Detect which cell encompasses the target text, then output its [x, y] center coordinate. 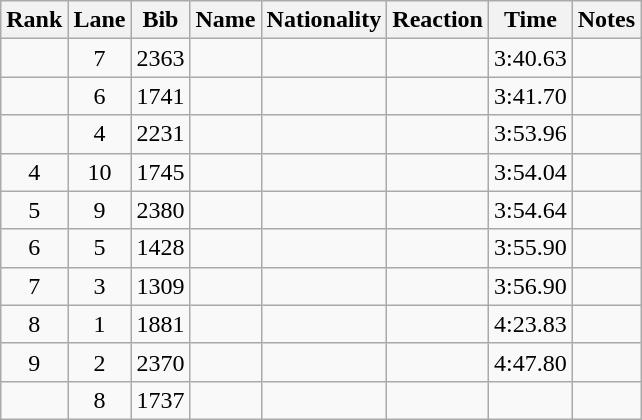
2 [100, 362]
3:54.64 [530, 210]
3 [100, 286]
4:47.80 [530, 362]
2231 [160, 134]
Bib [160, 20]
1309 [160, 286]
1 [100, 324]
Reaction [438, 20]
10 [100, 172]
3:55.90 [530, 248]
3:40.63 [530, 58]
3:41.70 [530, 96]
3:54.04 [530, 172]
2370 [160, 362]
Rank [34, 20]
2380 [160, 210]
3:53.96 [530, 134]
1881 [160, 324]
1741 [160, 96]
Name [226, 20]
3:56.90 [530, 286]
Notes [606, 20]
1737 [160, 400]
Nationality [324, 20]
1745 [160, 172]
4:23.83 [530, 324]
2363 [160, 58]
Time [530, 20]
Lane [100, 20]
1428 [160, 248]
